Scan for the cell matching the given text and deliver its (X, Y) coordinate at center. 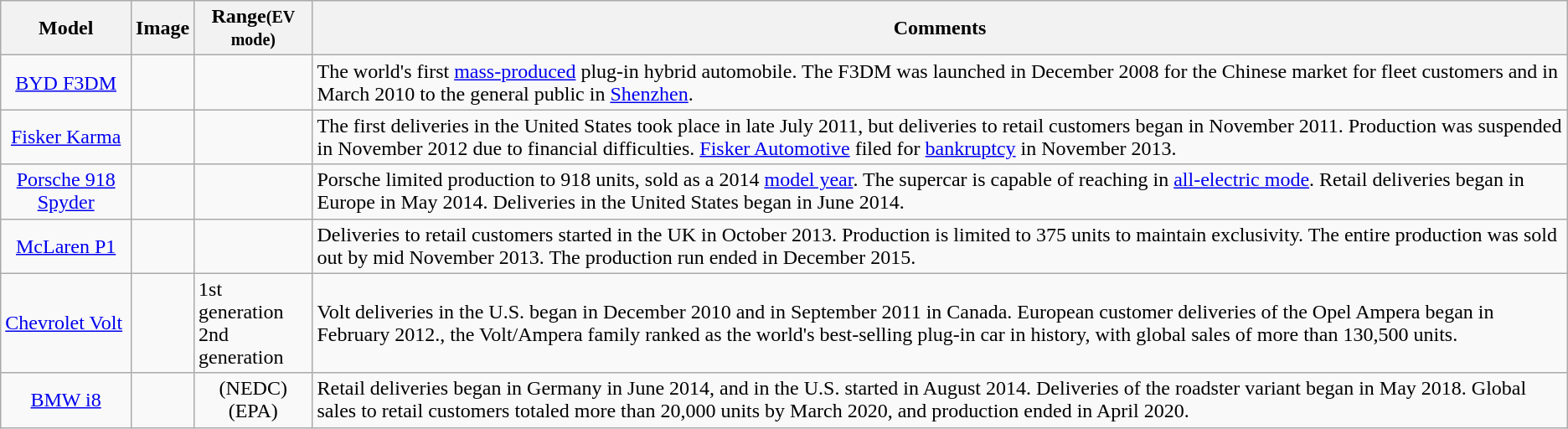
Porsche 918 Spyder (66, 191)
McLaren P1 (66, 246)
Comments (940, 28)
(NEDC) (EPA) (253, 401)
Model (66, 28)
Chevrolet Volt (66, 323)
BYD F3DM (66, 82)
Range(EV mode) (253, 28)
BMW i8 (66, 401)
1st generation 2nd generation (253, 323)
Fisker Karma (66, 137)
Image (162, 28)
